Extract the [X, Y] coordinate from the center of the cell holding the provided text.  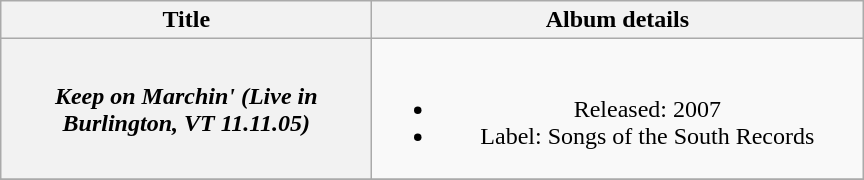
Album details [618, 20]
Keep on Marchin' (Live in Burlington, VT 11.11.05) [186, 109]
Title [186, 20]
Released: 2007Label: Songs of the South Records [618, 109]
